Provide the (x, y) coordinate of the cell's center where the given text is located.  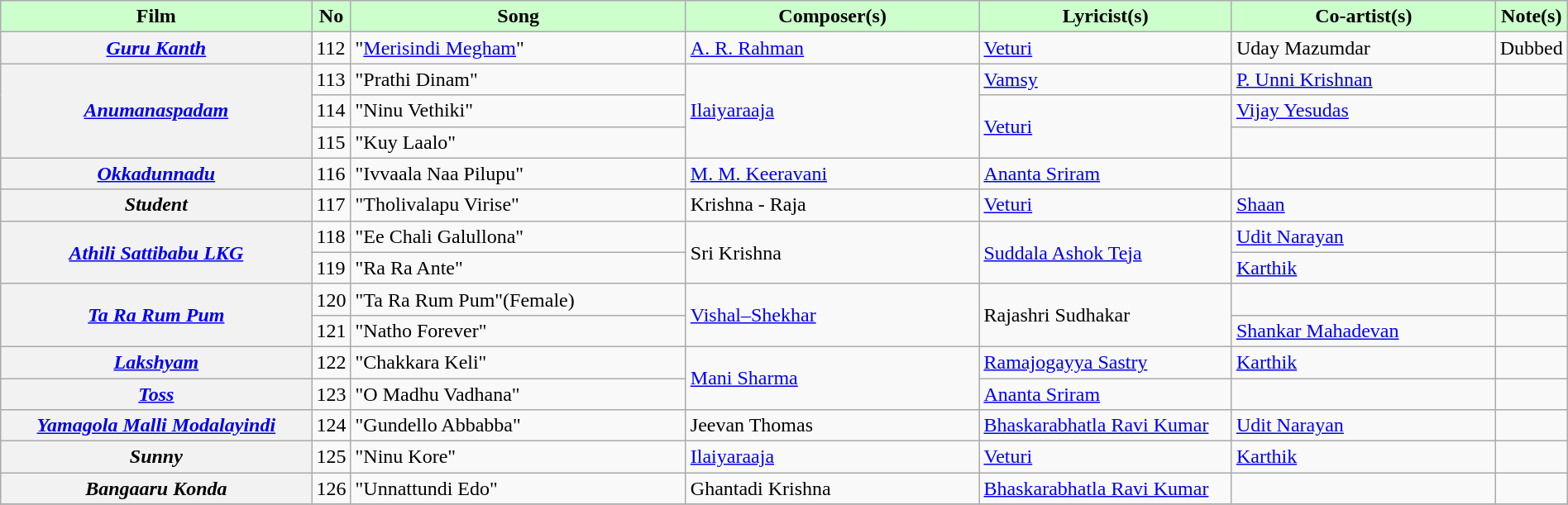
126 (331, 488)
"Ta Ra Rum Pum"(Female) (518, 299)
"Ee Chali Galullona" (518, 236)
Toss (156, 394)
Ghantadi Krishna (832, 488)
M. M. Keeravani (832, 174)
118 (331, 236)
No (331, 17)
114 (331, 111)
Ramajogayya Sastry (1105, 362)
Shankar Mahadevan (1363, 331)
Composer(s) (832, 17)
"Gundello Abbabba" (518, 426)
115 (331, 142)
121 (331, 331)
"Kuy Laalo" (518, 142)
"Ra Ra Ante" (518, 268)
Sunny (156, 457)
Note(s) (1532, 17)
Lyricist(s) (1105, 17)
"Ninu Vethiki" (518, 111)
Athili Sattibabu LKG (156, 252)
117 (331, 205)
Vishal–Shekhar (832, 315)
Bangaaru Konda (156, 488)
"Merisindi Megham" (518, 48)
Dubbed (1532, 48)
Mani Sharma (832, 378)
Okkadunnadu (156, 174)
Shaan (1363, 205)
120 (331, 299)
123 (331, 394)
"Unnattundi Edo" (518, 488)
116 (331, 174)
Ta Ra Rum Pum (156, 315)
Vamsy (1105, 79)
Lakshyam (156, 362)
Anumanaspadam (156, 111)
Student (156, 205)
Guru Kanth (156, 48)
119 (331, 268)
Yamagola Malli Modalayindi (156, 426)
"Prathi Dinam" (518, 79)
P. Unni Krishnan (1363, 79)
Song (518, 17)
Krishna - Raja (832, 205)
Uday Mazumdar (1363, 48)
A. R. Rahman (832, 48)
Film (156, 17)
125 (331, 457)
Vijay Yesudas (1363, 111)
"Tholivalapu Virise" (518, 205)
112 (331, 48)
Co-artist(s) (1363, 17)
Jeevan Thomas (832, 426)
Sri Krishna (832, 252)
"Natho Forever" (518, 331)
"O Madhu Vadhana" (518, 394)
Suddala Ashok Teja (1105, 252)
Rajashri Sudhakar (1105, 315)
"Ivvaala Naa Pilupu" (518, 174)
"Ninu Kore" (518, 457)
"Chakkara Keli" (518, 362)
122 (331, 362)
124 (331, 426)
113 (331, 79)
